Provide the [X, Y] coordinate of the cell's center where the given text is located.  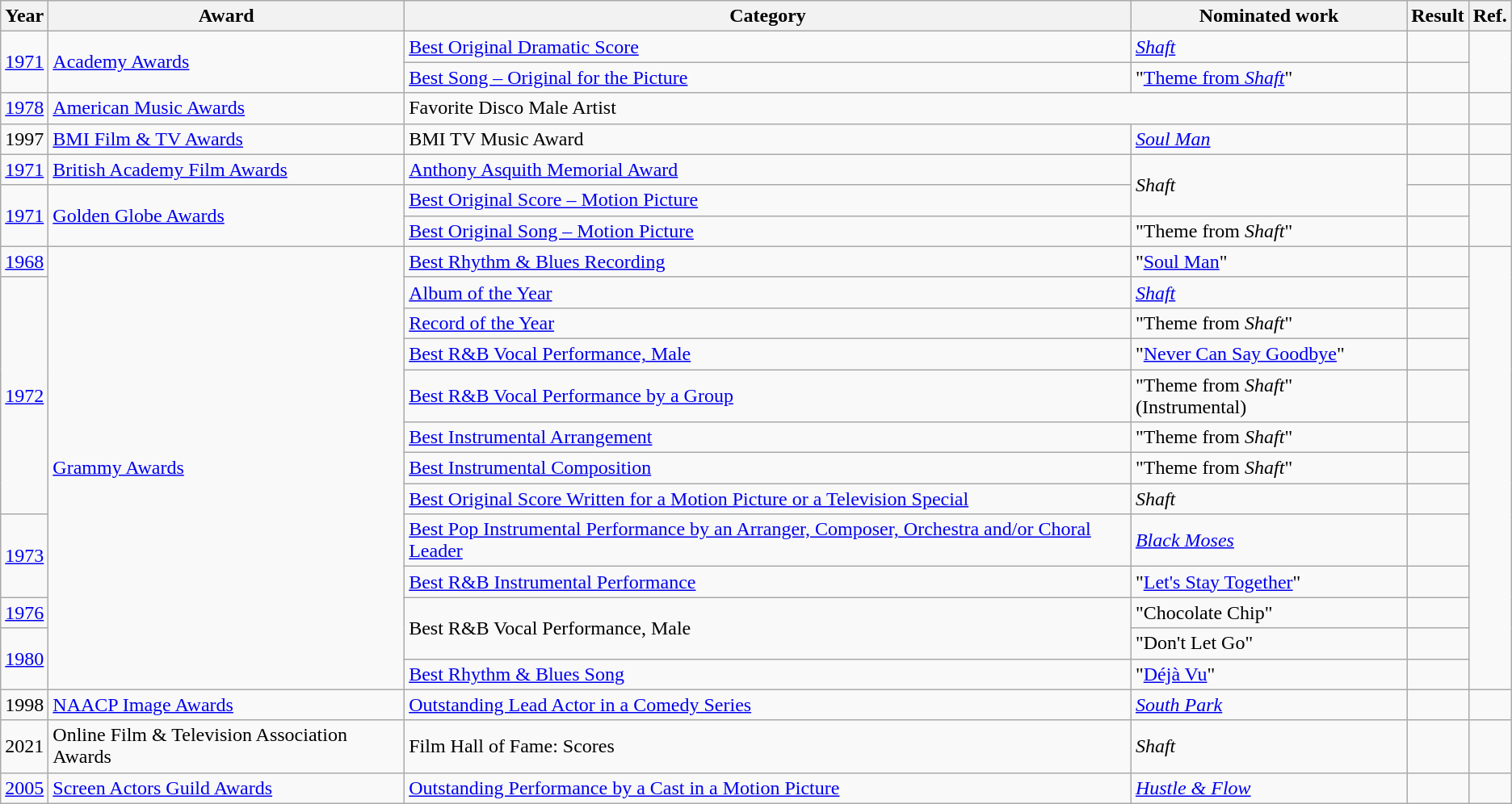
Screen Actors Guild Awards [226, 788]
1972 [24, 396]
Soul Man [1268, 139]
1998 [24, 705]
"Theme from Shaft" (Instrumental) [1268, 396]
1973 [24, 555]
Best Instrumental Arrangement [768, 438]
Best Rhythm & Blues Recording [768, 262]
Favorite Disco Male Artist [906, 108]
2005 [24, 788]
Award [226, 16]
Grammy Awards [226, 468]
Result [1438, 16]
Ref. [1489, 16]
Outstanding Lead Actor in a Comedy Series [768, 705]
NAACP Image Awards [226, 705]
1976 [24, 613]
Best R&B Vocal Performance by a Group [768, 396]
"Soul Man" [1268, 262]
Online Film & Television Association Awards [226, 746]
1980 [24, 659]
Best Original Score – Motion Picture [768, 200]
"Déjà Vu" [1268, 674]
2021 [24, 746]
Outstanding Performance by a Cast in a Motion Picture [768, 788]
Best Original Dramatic Score [768, 47]
Best Pop Instrumental Performance by an Arranger, Composer, Orchestra and/or Choral Leader [768, 541]
Film Hall of Fame: Scores [768, 746]
Year [24, 16]
"Let's Stay Together" [1268, 582]
Record of the Year [768, 323]
1978 [24, 108]
British Academy Film Awards [226, 170]
South Park [1268, 705]
1997 [24, 139]
Black Moses [1268, 541]
Album of the Year [768, 292]
"Don't Let Go" [1268, 643]
Best Instrumental Composition [768, 468]
Best Original Song – Motion Picture [768, 231]
1968 [24, 262]
Best Song – Original for the Picture [768, 77]
Best R&B Instrumental Performance [768, 582]
Hustle & Flow [1268, 788]
"Never Can Say Goodbye" [1268, 354]
Anthony Asquith Memorial Award [768, 170]
Golden Globe Awards [226, 216]
Category [768, 16]
Nominated work [1268, 16]
BMI TV Music Award [768, 139]
"Chocolate Chip" [1268, 613]
Best Original Score Written for a Motion Picture or a Television Special [768, 499]
Best Rhythm & Blues Song [768, 674]
Academy Awards [226, 62]
BMI Film & TV Awards [226, 139]
American Music Awards [226, 108]
